Provide the [x, y] coordinate of the cell's center where the given text is located.  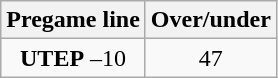
Pregame line [74, 20]
UTEP –10 [74, 58]
Over/under [210, 20]
47 [210, 58]
